Detect which cell encompasses the target text, then output its [X, Y] center coordinate. 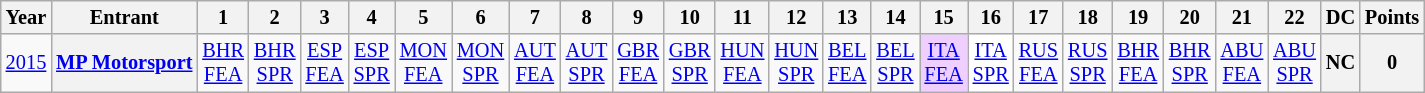
22 [1294, 17]
Points [1392, 17]
HUNSPR [796, 63]
HUNFEA [742, 63]
RUSSPR [1088, 63]
ITAFEA [944, 63]
AUTFEA [535, 63]
12 [796, 17]
0 [1392, 63]
16 [991, 17]
7 [535, 17]
9 [638, 17]
RUSFEA [1038, 63]
ESPFEA [324, 63]
MONFEA [424, 63]
3 [324, 17]
DC [1340, 17]
BELSPR [895, 63]
MP Motorsport [124, 63]
Year [26, 17]
Entrant [124, 17]
BELFEA [847, 63]
GBRSPR [690, 63]
AUTSPR [587, 63]
ITASPR [991, 63]
2 [275, 17]
6 [480, 17]
20 [1190, 17]
15 [944, 17]
ESPSPR [372, 63]
2015 [26, 63]
ABUFEA [1242, 63]
19 [1138, 17]
10 [690, 17]
8 [587, 17]
1 [223, 17]
5 [424, 17]
21 [1242, 17]
NC [1340, 63]
MONSPR [480, 63]
14 [895, 17]
ABUSPR [1294, 63]
11 [742, 17]
17 [1038, 17]
13 [847, 17]
18 [1088, 17]
GBRFEA [638, 63]
4 [372, 17]
